Locate the cell with the specified text and output its (x, y) center coordinate. 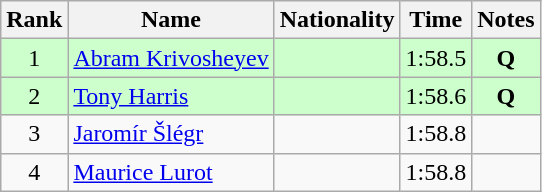
Time (436, 20)
Nationality (337, 20)
Maurice Lurot (171, 172)
Tony Harris (171, 96)
Rank (34, 20)
1:58.5 (436, 58)
4 (34, 172)
Name (171, 20)
1 (34, 58)
1:58.6 (436, 96)
Abram Krivosheyev (171, 58)
3 (34, 134)
Jaromír Šlégr (171, 134)
2 (34, 96)
Notes (506, 20)
